For the text-containing cell, return its midpoint in (x, y) coordinate format. 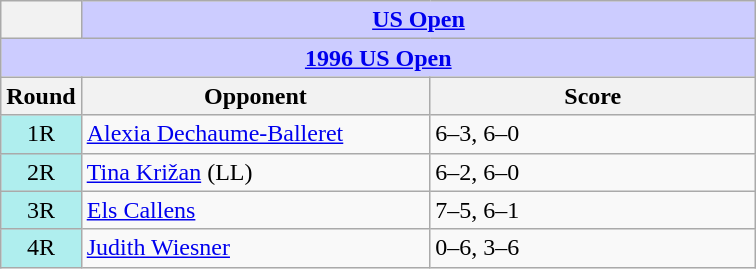
Tina Križan (LL) (256, 172)
Score (593, 96)
1R (41, 134)
Alexia Dechaume-Balleret (256, 134)
Round (41, 96)
2R (41, 172)
1996 US Open (378, 58)
US Open (418, 20)
7–5, 6–1 (593, 210)
6–2, 6–0 (593, 172)
3R (41, 210)
4R (41, 248)
0–6, 3–6 (593, 248)
6–3, 6–0 (593, 134)
Opponent (256, 96)
Judith Wiesner (256, 248)
Els Callens (256, 210)
